Output the [X, Y] coordinate of the center of the cell containing the given text.  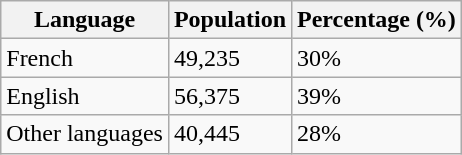
Percentage (%) [377, 20]
French [85, 58]
Population [230, 20]
Language [85, 20]
39% [377, 96]
English [85, 96]
49,235 [230, 58]
30% [377, 58]
28% [377, 134]
40,445 [230, 134]
56,375 [230, 96]
Other languages [85, 134]
